Detect which cell encompasses the target text, then output its [X, Y] center coordinate. 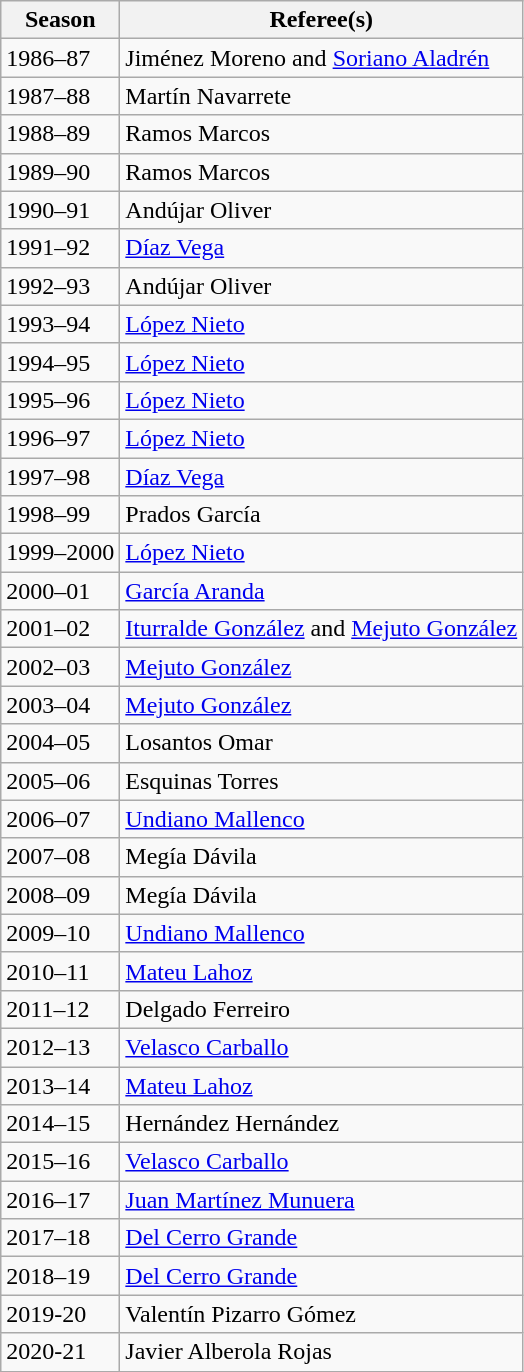
2001–02 [60, 629]
2009–10 [60, 933]
Iturralde González and Mejuto González [322, 629]
2010–11 [60, 971]
2007–08 [60, 857]
Juan Martínez Munuera [322, 1200]
2014–15 [60, 1124]
2012–13 [60, 1047]
1988–89 [60, 134]
2015–16 [60, 1162]
2000–01 [60, 591]
Losantos Omar [322, 743]
2006–07 [60, 819]
1999–2000 [60, 553]
Delgado Ferreiro [322, 1009]
Season [60, 20]
Prados García [322, 515]
2016–17 [60, 1200]
2011–12 [60, 1009]
Valentín Pizarro Gómez [322, 1314]
García Aranda [322, 591]
1994–95 [60, 362]
1989–90 [60, 172]
Esquinas Torres [322, 781]
2002–03 [60, 667]
1993–94 [60, 324]
1990–91 [60, 210]
2018–19 [60, 1276]
2004–05 [60, 743]
2017–18 [60, 1238]
1991–92 [60, 248]
1995–96 [60, 400]
2003–04 [60, 705]
1998–99 [60, 515]
1996–97 [60, 438]
Jiménez Moreno and Soriano Aladrén [322, 58]
2013–14 [60, 1085]
1987–88 [60, 96]
2005–06 [60, 781]
1986–87 [60, 58]
Hernández Hernández [322, 1124]
Referee(s) [322, 20]
2020-21 [60, 1352]
Martín Navarrete [322, 96]
1997–98 [60, 477]
Javier Alberola Rojas [322, 1352]
1992–93 [60, 286]
2019-20 [60, 1314]
2008–09 [60, 895]
